Find where the given text appears and provide that cell's center as (x, y) coordinate. 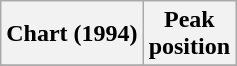
Chart (1994) (72, 34)
Peakposition (189, 34)
